Output the [X, Y] coordinate of the center of the cell containing the given text.  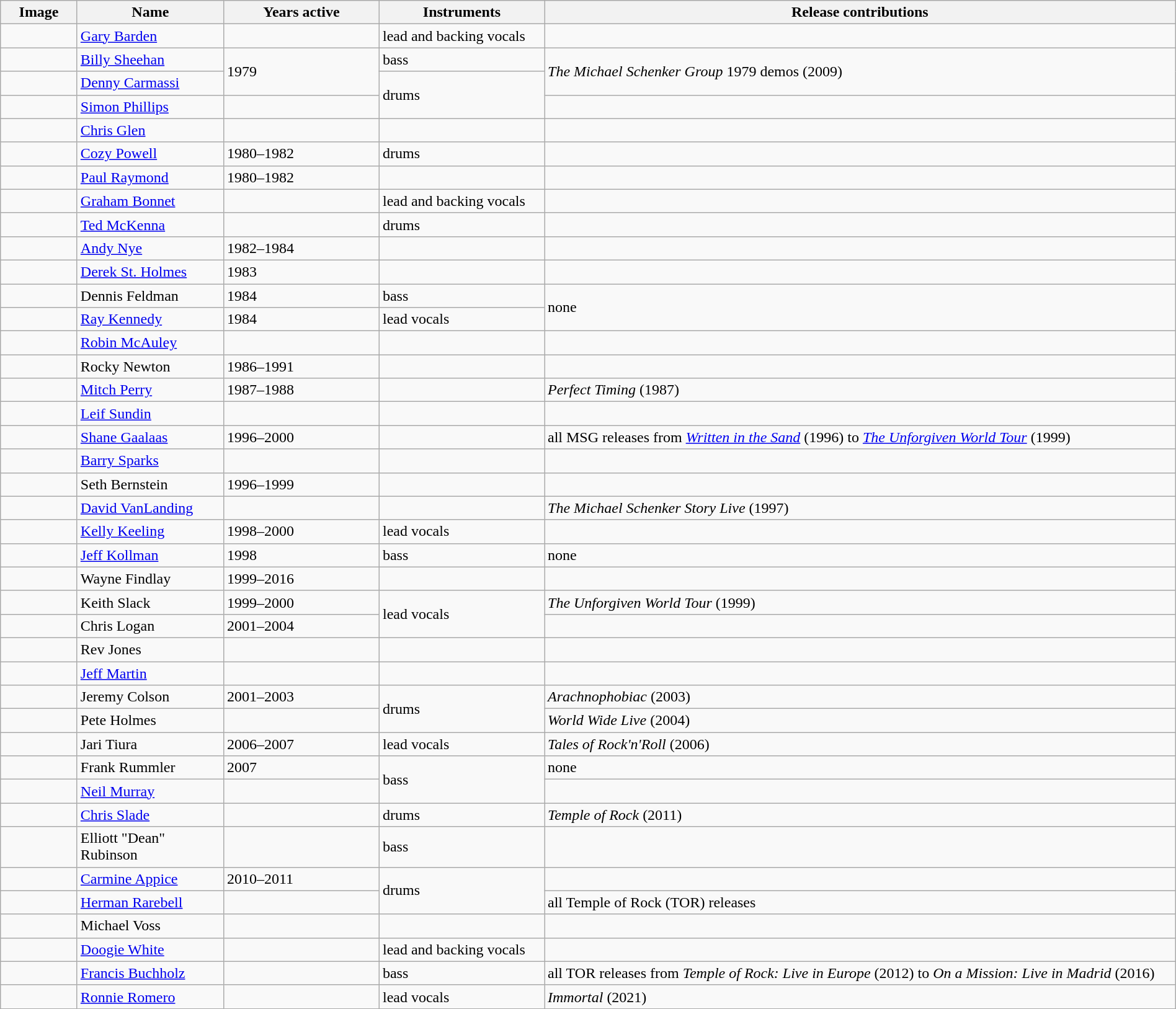
Chris Glen [150, 130]
2010–2011 [301, 879]
The Unforgiven World Tour (1999) [860, 602]
Jari Tiura [150, 744]
1983 [301, 272]
Jeremy Colson [150, 697]
Elliott "Dean" Rubinson [150, 847]
Immortal (2021) [860, 997]
2006–2007 [301, 744]
Rev Jones [150, 649]
Jeff Martin [150, 673]
Temple of Rock (2011) [860, 815]
2007 [301, 768]
Jeff Kollman [150, 555]
Kelly Keeling [150, 531]
Years active [301, 12]
Seth Bernstein [150, 484]
Dennis Feldman [150, 296]
Keith Slack [150, 602]
Tales of Rock'n'Roll (2006) [860, 744]
1999–2016 [301, 579]
Ronnie Romero [150, 997]
Shane Gaalaas [150, 437]
Frank Rummler [150, 768]
The Michael Schenker Group 1979 demos (2009) [860, 71]
1996–2000 [301, 437]
all TOR releases from Temple of Rock: Live in Europe (2012) to On a Mission: Live in Madrid (2016) [860, 973]
Carmine Appice [150, 879]
1998–2000 [301, 531]
Mitch Perry [150, 390]
Perfect Timing (1987) [860, 390]
Barry Sparks [150, 461]
The Michael Schenker Story Live (1997) [860, 508]
Denny Carmassi [150, 83]
1987–1988 [301, 390]
1982–1984 [301, 248]
Simon Phillips [150, 107]
Cozy Powell [150, 154]
Robin McAuley [150, 343]
David VanLanding [150, 508]
Ted McKenna [150, 224]
Pete Holmes [150, 721]
Andy Nye [150, 248]
Graham Bonnet [150, 201]
Michael Voss [150, 926]
Arachnophobiac (2003) [860, 697]
Doogie White [150, 949]
Billy Sheehan [150, 60]
Ray Kennedy [150, 319]
1986–1991 [301, 367]
Chris Slade [150, 815]
World Wide Live (2004) [860, 721]
Rocky Newton [150, 367]
Francis Buchholz [150, 973]
Chris Logan [150, 626]
Leif Sundin [150, 414]
Release contributions [860, 12]
all Temple of Rock (TOR) releases [860, 902]
Herman Rarebell [150, 902]
Wayne Findlay [150, 579]
Instruments [461, 12]
1996–1999 [301, 484]
Paul Raymond [150, 177]
Derek St. Holmes [150, 272]
Neil Murray [150, 791]
1979 [301, 71]
Gary Barden [150, 36]
1998 [301, 555]
Name [150, 12]
Image [39, 12]
1999–2000 [301, 602]
2001–2004 [301, 626]
2001–2003 [301, 697]
all MSG releases from Written in the Sand (1996) to The Unforgiven World Tour (1999) [860, 437]
